Return the (x, y) coordinate for the center point of the cell that contains the specified text.  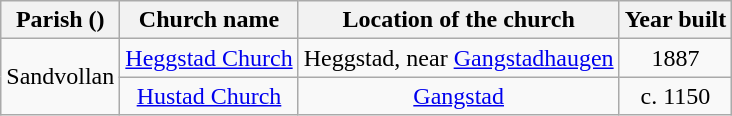
Sandvollan (60, 77)
Church name (209, 20)
1887 (676, 58)
Gangstad (458, 96)
Heggstad Church (209, 58)
Year built (676, 20)
Location of the church (458, 20)
Heggstad, near Gangstadhaugen (458, 58)
Hustad Church (209, 96)
Parish () (60, 20)
c. 1150 (676, 96)
